From the cell containing the given text, extract its center point as (x, y) coordinate. 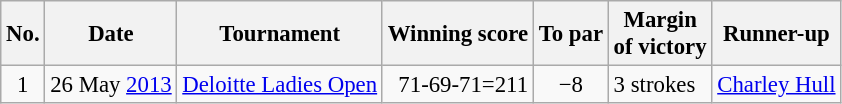
Deloitte Ladies Open (280, 85)
1 (23, 85)
Winning score (458, 34)
Date (111, 34)
To par (570, 34)
Tournament (280, 34)
No. (23, 34)
−8 (570, 85)
71-69-71=211 (458, 85)
Marginof victory (660, 34)
3 strokes (660, 85)
26 May 2013 (111, 85)
Charley Hull (776, 85)
Runner-up (776, 34)
